Identify which cell holds the provided text, then report its [X, Y] central coordinate. 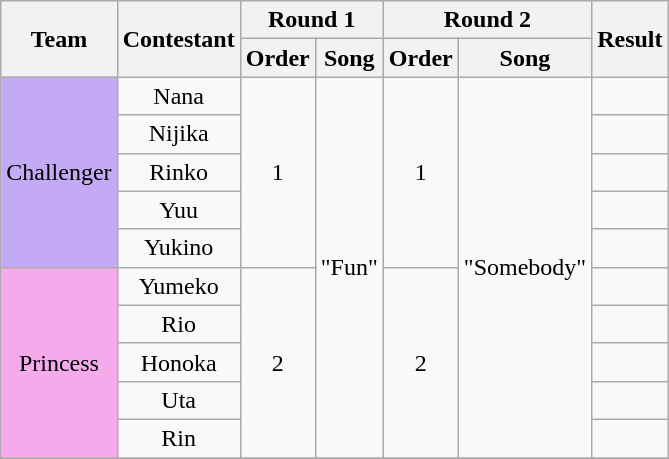
Result [630, 39]
Yumeko [178, 286]
Uta [178, 400]
Round 2 [487, 20]
"Fun" [349, 268]
Nana [178, 96]
Team [59, 39]
Yukino [178, 248]
Honoka [178, 362]
Round 1 [312, 20]
Rin [178, 438]
"Somebody" [524, 268]
Rio [178, 324]
Contestant [178, 39]
Yuu [178, 210]
Challenger [59, 172]
Rinko [178, 172]
Nijika [178, 134]
Princess [59, 362]
